Extract the [X, Y] coordinate from the center of the cell holding the provided text.  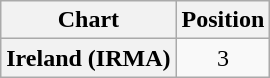
Position [223, 20]
Ireland (IRMA) [88, 58]
3 [223, 58]
Chart [88, 20]
